From the cell containing the given text, extract its center point as (x, y) coordinate. 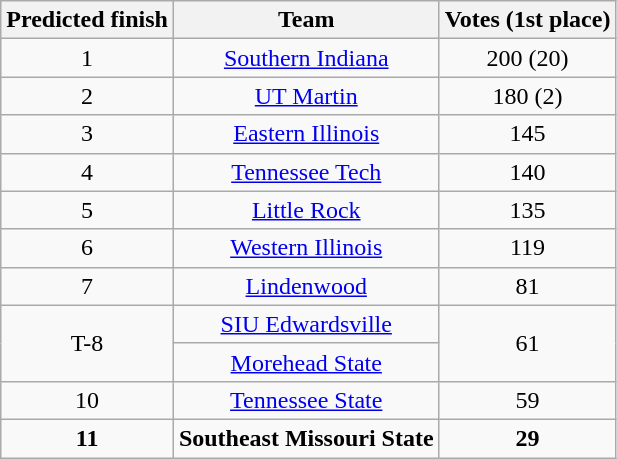
81 (528, 286)
Southeast Missouri State (306, 438)
180 (2) (528, 96)
145 (528, 134)
3 (88, 134)
10 (88, 400)
135 (528, 210)
Tennessee Tech (306, 172)
Eastern Illinois (306, 134)
61 (528, 343)
29 (528, 438)
T-8 (88, 343)
UT Martin (306, 96)
SIU Edwardsville (306, 324)
Western Illinois (306, 248)
140 (528, 172)
2 (88, 96)
59 (528, 400)
5 (88, 210)
4 (88, 172)
Votes (1st place) (528, 20)
7 (88, 286)
Team (306, 20)
Predicted finish (88, 20)
119 (528, 248)
200 (20) (528, 58)
Little Rock (306, 210)
Lindenwood (306, 286)
6 (88, 248)
Morehead State (306, 362)
1 (88, 58)
11 (88, 438)
Southern Indiana (306, 58)
Tennessee State (306, 400)
